Extract the (X, Y) coordinate from the center of the cell holding the provided text.  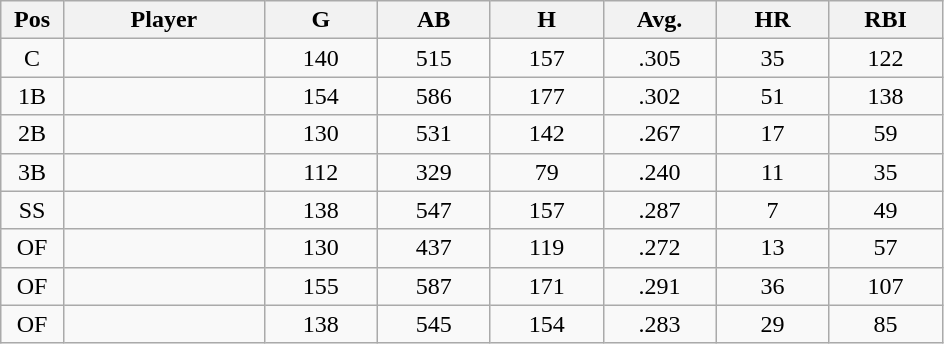
36 (772, 286)
H (546, 20)
3B (32, 172)
7 (772, 210)
.283 (660, 324)
85 (886, 324)
545 (434, 324)
SS (32, 210)
586 (434, 96)
122 (886, 58)
RBI (886, 20)
C (32, 58)
Player (164, 20)
79 (546, 172)
49 (886, 210)
57 (886, 248)
515 (434, 58)
.240 (660, 172)
13 (772, 248)
171 (546, 286)
155 (320, 286)
547 (434, 210)
112 (320, 172)
HR (772, 20)
11 (772, 172)
531 (434, 134)
17 (772, 134)
142 (546, 134)
.287 (660, 210)
Pos (32, 20)
107 (886, 286)
.291 (660, 286)
G (320, 20)
59 (886, 134)
.272 (660, 248)
329 (434, 172)
119 (546, 248)
2B (32, 134)
29 (772, 324)
.305 (660, 58)
Avg. (660, 20)
587 (434, 286)
1B (32, 96)
437 (434, 248)
AB (434, 20)
51 (772, 96)
140 (320, 58)
177 (546, 96)
.302 (660, 96)
.267 (660, 134)
